Determine the [x, y] coordinate at the center of the cell enclosing the given text.  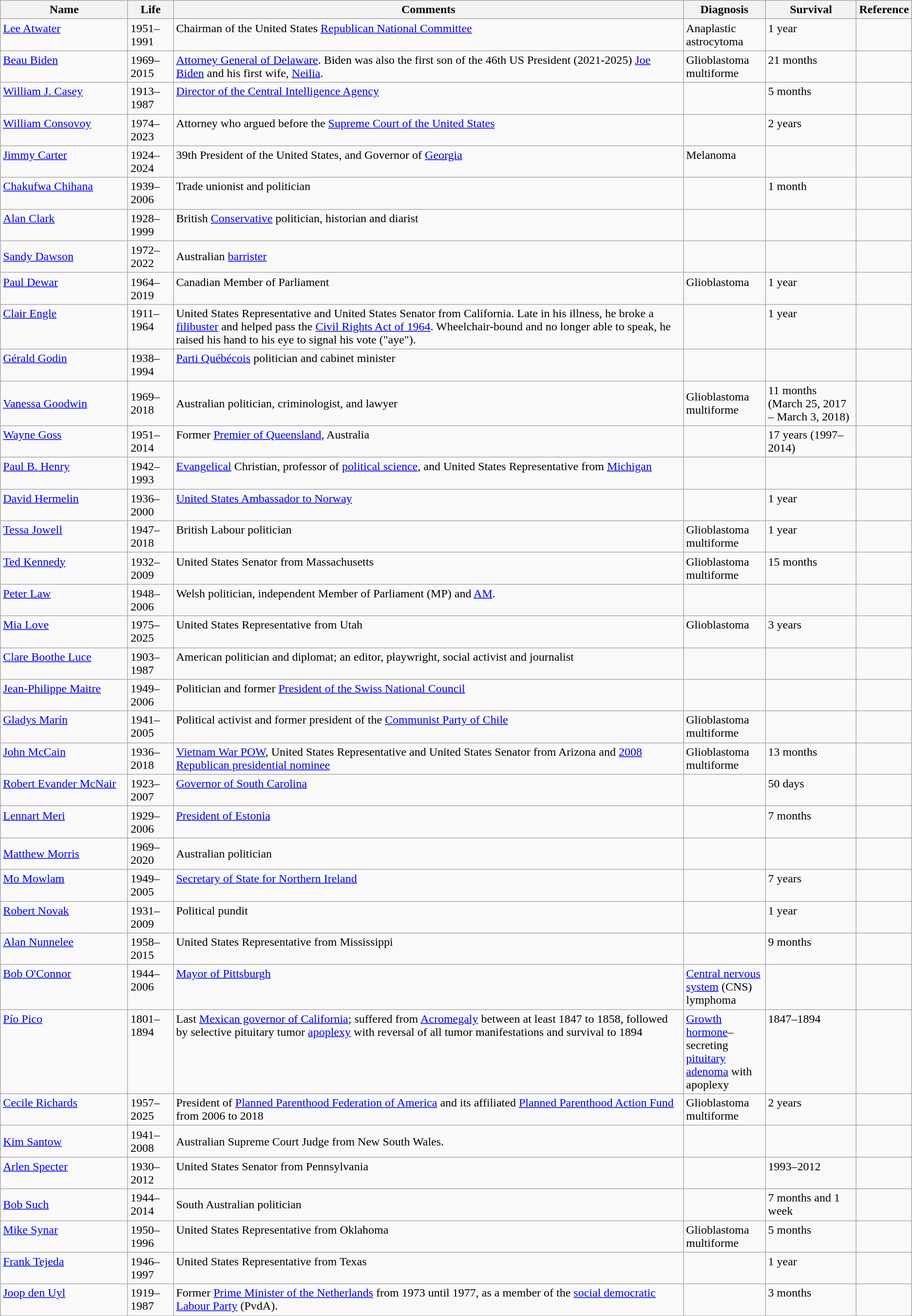
Alan Nunnelee [64, 949]
Tessa Jowell [64, 537]
1938–1994 [150, 364]
South Australian politician [429, 1204]
Paul B. Henry [64, 474]
11 months (March 25, 2017 – March 3, 2018) [811, 403]
1932–2009 [150, 568]
1942–1993 [150, 474]
United States Ambassador to Norway [429, 505]
Australian politician [429, 854]
1929–2006 [150, 821]
Attorney General of Delaware. Biden was also the first son of the 46th US President (2021-2025) Joe Biden and his first wife, Neilia. [429, 66]
1947–2018 [150, 537]
1936–2018 [150, 758]
Frank Tejeda [64, 1268]
1972–2022 [150, 256]
1974–2023 [150, 130]
Reference [884, 10]
Gérald Godin [64, 364]
Mayor of Pittsburgh [429, 987]
1975–2025 [150, 631]
Political pundit [429, 917]
President of Planned Parenthood Federation of America and its affiliated Planned Parenthood Action Fund from 2006 to 2018 [429, 1110]
1950–1996 [150, 1237]
1951–2014 [150, 441]
Bob O'Connor [64, 987]
British Conservative politician, historian and diarist [429, 225]
Gladys Marín [64, 727]
Former Premier of Queensland, Australia [429, 441]
Mike Synar [64, 1237]
Jean-Philippe Maitre [64, 695]
1946–1997 [150, 1268]
Mia Love [64, 631]
39th President of the United States, and Governor of Georgia [429, 162]
21 months [811, 66]
1847–1894 [811, 1051]
Trade unionist and politician [429, 193]
1913–1987 [150, 98]
15 months [811, 568]
1931–2009 [150, 917]
Joop den Uyl [64, 1300]
50 days [811, 790]
Bob Such [64, 1204]
Melanoma [724, 162]
British Labour politician [429, 537]
13 months [811, 758]
Name [64, 10]
1964–2019 [150, 288]
Evangelical Christian, professor of political science, and United States Representative from Michigan [429, 474]
Political activist and former president of the Communist Party of Chile [429, 727]
9 months [811, 949]
Ted Kennedy [64, 568]
Survival [811, 10]
1941–2008 [150, 1141]
1936–2000 [150, 505]
1949–2005 [150, 885]
1957–2025 [150, 1110]
3 months [811, 1300]
1944–2006 [150, 987]
Central nervous system (CNS) lymphoma [724, 987]
Welsh politician, independent Member of Parliament (MP) and AM. [429, 600]
William Consovoy [64, 130]
Politician and former President of the Swiss National Council [429, 695]
Pío Pico [64, 1051]
Parti Québécois politician and cabinet minister [429, 364]
United States Representative from Mississippi [429, 949]
Attorney who argued before the Supreme Court of the United States [429, 130]
Life [150, 10]
1969–2020 [150, 854]
1 month [811, 193]
Arlen Specter [64, 1173]
Jimmy Carter [64, 162]
Robert Evander McNair [64, 790]
Cecile Richards [64, 1110]
United States Senator from Pennsylvania [429, 1173]
Chakufwa Chihana [64, 193]
Diagnosis [724, 10]
7 months and 1 week [811, 1204]
1911–1964 [150, 326]
United States Senator from Massachusetts [429, 568]
1948–2006 [150, 600]
Director of the Central Intelligence Agency [429, 98]
Anaplastic astrocytoma [724, 35]
Canadian Member of Parliament [429, 288]
Former Prime Minister of the Netherlands from 1973 until 1977, as a member of the social democratic Labour Party (PvdA). [429, 1300]
Clare Boothe Luce [64, 664]
Growth hormone–secreting pituitary adenoma with apoplexy [724, 1051]
1923–2007 [150, 790]
Sandy Dawson [64, 256]
United States Representative from Utah [429, 631]
1969–2015 [150, 66]
Lennart Meri [64, 821]
1944–2014 [150, 1204]
1903–1987 [150, 664]
7 months [811, 821]
Australian Supreme Court Judge from New South Wales. [429, 1141]
Lee Atwater [64, 35]
1924–2024 [150, 162]
Governor of South Carolina [429, 790]
Clair Engle [64, 326]
1949–2006 [150, 695]
David Hermelin [64, 505]
1801–1894 [150, 1051]
1941–2005 [150, 727]
1930–2012 [150, 1173]
United States Representative from Oklahoma [429, 1237]
Vietnam War POW, United States Representative and United States Senator from Arizona and 2008 Republican presidential nominee [429, 758]
1958–2015 [150, 949]
William J. Casey [64, 98]
Kim Santow [64, 1141]
Matthew Morris [64, 854]
Australian politician, criminologist, and lawyer [429, 403]
17 years (1997–2014) [811, 441]
1951–1991 [150, 35]
7 years [811, 885]
United States Representative from Texas [429, 1268]
President of Estonia [429, 821]
Paul Dewar [64, 288]
Secretary of State for Northern Ireland [429, 885]
1969–2018 [150, 403]
American politician and diplomat; an editor, playwright, social activist and journalist [429, 664]
John McCain [64, 758]
Chairman of the United States Republican National Committee [429, 35]
Australian barrister [429, 256]
Comments [429, 10]
Beau Biden [64, 66]
3 years [811, 631]
1939–2006 [150, 193]
1993–2012 [811, 1173]
1928–1999 [150, 225]
Wayne Goss [64, 441]
Robert Novak [64, 917]
Mo Mowlam [64, 885]
Vanessa Goodwin [64, 403]
Alan Clark [64, 225]
Peter Law [64, 600]
1919–1987 [150, 1300]
